Output the (X, Y) coordinate of the center of the cell containing the given text.  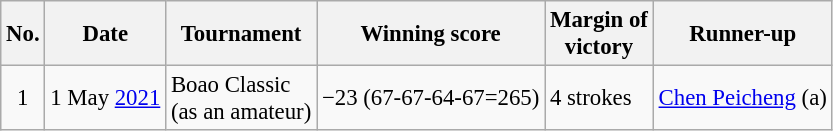
No. (23, 34)
−23 (67-67-64-67=265) (431, 98)
1 (23, 98)
Tournament (242, 34)
Margin ofvictory (600, 34)
Date (106, 34)
1 May 2021 (106, 98)
Winning score (431, 34)
Chen Peicheng (a) (742, 98)
4 strokes (600, 98)
Runner-up (742, 34)
Boao Classic(as an amateur) (242, 98)
